Return the (x, y) coordinate for the center point of the cell that contains the specified text.  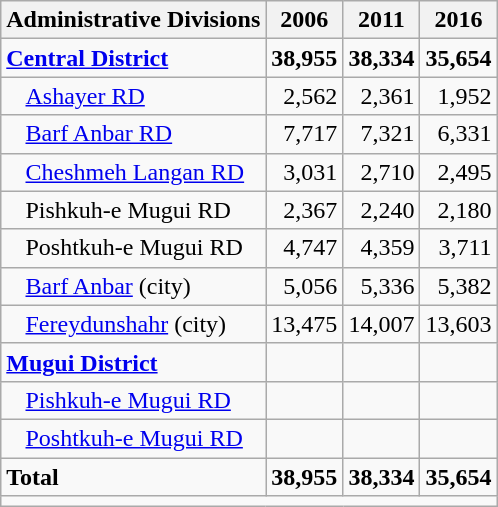
2,367 (304, 210)
13,475 (304, 324)
Cheshmeh Langan RD (134, 172)
2,495 (458, 172)
4,747 (304, 248)
2,710 (382, 172)
Mugui District (134, 362)
2,240 (382, 210)
1,952 (458, 96)
Ashayer RD (134, 96)
5,056 (304, 286)
13,603 (458, 324)
Total (134, 477)
Central District (134, 58)
2016 (458, 20)
14,007 (382, 324)
2,180 (458, 210)
6,331 (458, 134)
2011 (382, 20)
7,717 (304, 134)
3,031 (304, 172)
7,321 (382, 134)
4,359 (382, 248)
5,382 (458, 286)
2006 (304, 20)
3,711 (458, 248)
5,336 (382, 286)
Administrative Divisions (134, 20)
Fereydunshahr (city) (134, 324)
Barf Anbar (city) (134, 286)
Barf Anbar RD (134, 134)
2,361 (382, 96)
2,562 (304, 96)
